From the cell containing the given text, extract its center point as (X, Y) coordinate. 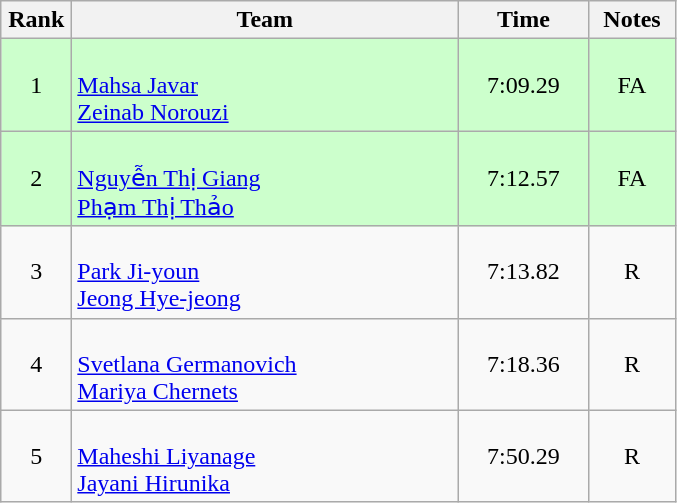
Nguyễn Thị GiangPhạm Thị Thảo (265, 178)
7:12.57 (524, 178)
Svetlana GermanovichMariya Chernets (265, 364)
Park Ji-younJeong Hye-jeong (265, 272)
Rank (36, 20)
1 (36, 85)
Maheshi LiyanageJayani Hirunika (265, 456)
5 (36, 456)
4 (36, 364)
7:50.29 (524, 456)
2 (36, 178)
Mahsa JavarZeinab Norouzi (265, 85)
Team (265, 20)
Notes (632, 20)
3 (36, 272)
7:09.29 (524, 85)
Time (524, 20)
7:13.82 (524, 272)
7:18.36 (524, 364)
